Locate the cell with the specified text and output its (X, Y) center coordinate. 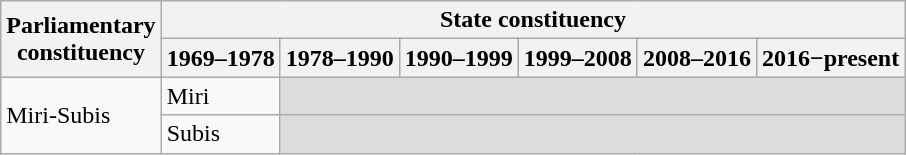
Miri-Subis (81, 115)
Miri (220, 96)
State constituency (533, 20)
Subis (220, 134)
2008–2016 (696, 58)
Parliamentaryconstituency (81, 39)
1978–1990 (340, 58)
1990–1999 (458, 58)
1999–2008 (578, 58)
2016−present (830, 58)
1969–1978 (220, 58)
